Search for the cell housing the specified text and yield its (x, y) center coordinate. 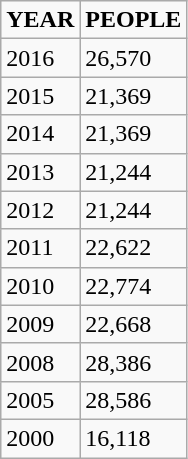
16,118 (134, 438)
2013 (40, 172)
PEOPLE (134, 20)
2005 (40, 400)
26,570 (134, 58)
2011 (40, 248)
28,386 (134, 362)
2016 (40, 58)
2009 (40, 324)
2014 (40, 134)
22,668 (134, 324)
2015 (40, 96)
2000 (40, 438)
2008 (40, 362)
28,586 (134, 400)
2010 (40, 286)
YEAR (40, 20)
2012 (40, 210)
22,774 (134, 286)
22,622 (134, 248)
